Determine the [X, Y] coordinate at the center of the cell enclosing the given text.  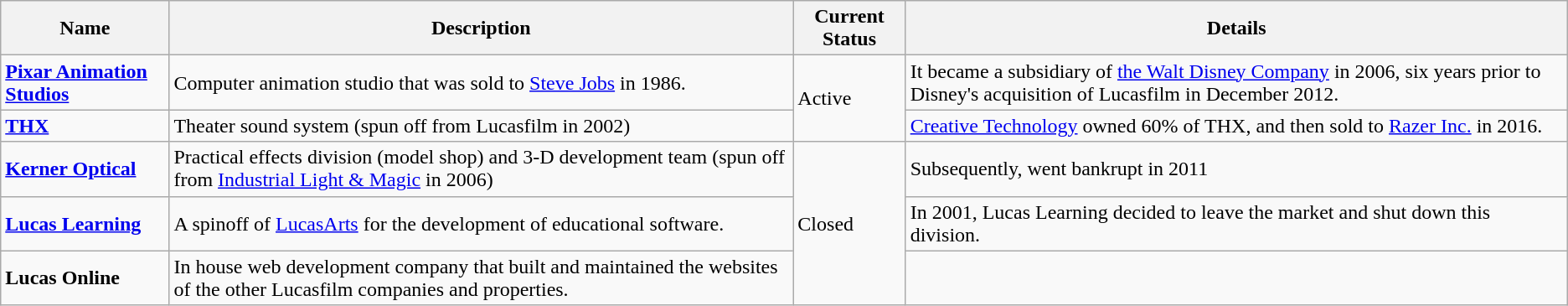
Active [849, 99]
Description [481, 29]
It became a subsidiary of the Walt Disney Company in 2006, six years prior to Disney's acquisition of Lucasfilm in December 2012. [1236, 82]
Theater sound system (spun off from Lucasfilm in 2002) [481, 126]
Details [1236, 29]
Lucas Online [85, 278]
Computer animation studio that was sold to Steve Jobs in 1986. [481, 82]
A spinoff of LucasArts for the development of educational software. [481, 223]
Practical effects division (model shop) and 3-D development team (spun off from Industrial Light & Magic in 2006) [481, 169]
Current Status [849, 29]
Pixar Animation Studios [85, 82]
Subsequently, went bankrupt in 2011 [1236, 169]
In house web development company that built and maintained the websites of the other Lucasfilm companies and properties. [481, 278]
Lucas Learning [85, 223]
Closed [849, 223]
THX [85, 126]
Kerner Optical [85, 169]
Creative Technology owned 60% of THX, and then sold to Razer Inc. in 2016. [1236, 126]
In 2001, Lucas Learning decided to leave the market and shut down this division. [1236, 223]
Name [85, 29]
